Identify which cell holds the provided text, then report its (x, y) central coordinate. 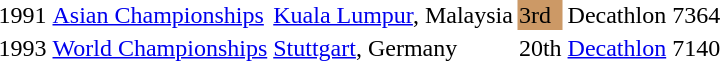
Decathlon (617, 15)
3rd (540, 15)
Asian Championships (160, 15)
Kuala Lumpur, Malaysia (394, 15)
